Locate the cell with the specified text and output its (X, Y) center coordinate. 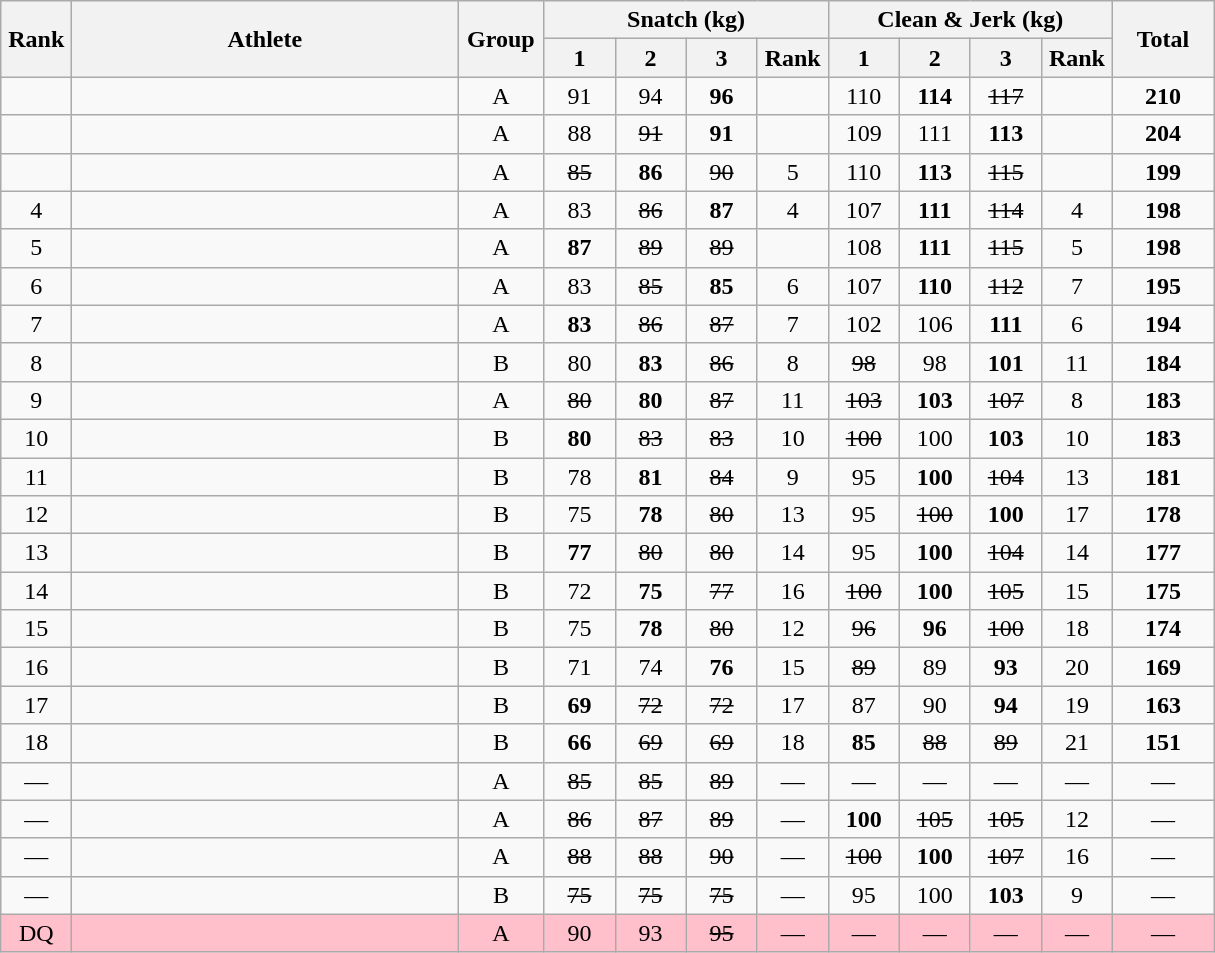
74 (650, 667)
112 (1006, 286)
204 (1162, 134)
106 (934, 324)
178 (1162, 515)
21 (1076, 743)
151 (1162, 743)
20 (1076, 667)
71 (580, 667)
Snatch (kg) (686, 20)
177 (1162, 553)
Clean & Jerk (kg) (970, 20)
Total (1162, 39)
210 (1162, 96)
84 (722, 477)
194 (1162, 324)
163 (1162, 705)
DQ (36, 933)
175 (1162, 591)
101 (1006, 362)
174 (1162, 629)
108 (864, 248)
Athlete (265, 39)
184 (1162, 362)
181 (1162, 477)
109 (864, 134)
102 (864, 324)
66 (580, 743)
81 (650, 477)
19 (1076, 705)
169 (1162, 667)
Group (501, 39)
76 (722, 667)
199 (1162, 172)
117 (1006, 96)
195 (1162, 286)
